Pinpoint the cell where the given text exists, returning its [x, y] midpoint coordinate. 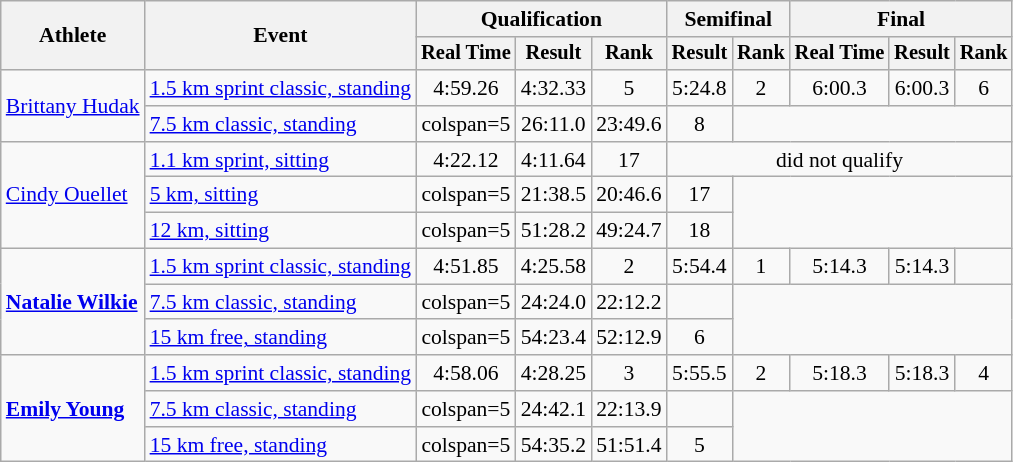
5 km, sitting [281, 195]
5 [628, 88]
Emily Young [73, 408]
8 [700, 124]
Event [281, 36]
4:28.25 [554, 373]
Semifinal [728, 19]
Natalie Wilkie [73, 302]
18 [700, 231]
4:51.85 [466, 267]
1 [761, 267]
Brittany Hudak [73, 106]
1.1 km sprint, sitting [281, 160]
Final [902, 19]
Athlete [73, 36]
4:11.64 [554, 160]
did not qualify [840, 160]
54:23.4 [554, 338]
12 km, sitting [281, 231]
22:13.9 [628, 409]
Cindy Ouellet [73, 196]
24:24.0 [554, 302]
22:12.2 [628, 302]
26:11.0 [554, 124]
4:32.33 [554, 88]
4:58.06 [466, 373]
4 [984, 373]
4:25.58 [554, 267]
4:22.12 [466, 160]
23:49.6 [628, 124]
4:59.26 [466, 88]
5:54.4 [700, 267]
51:28.2 [554, 231]
20:46.6 [628, 195]
Qualification [541, 19]
49:24.7 [628, 231]
24:42.1 [554, 409]
5:55.5 [700, 373]
52:12.9 [628, 338]
5:24.8 [700, 88]
21:38.5 [554, 195]
3 [628, 373]
15 km free, standing [281, 338]
